Locate the cell with the specified text and output its (x, y) center coordinate. 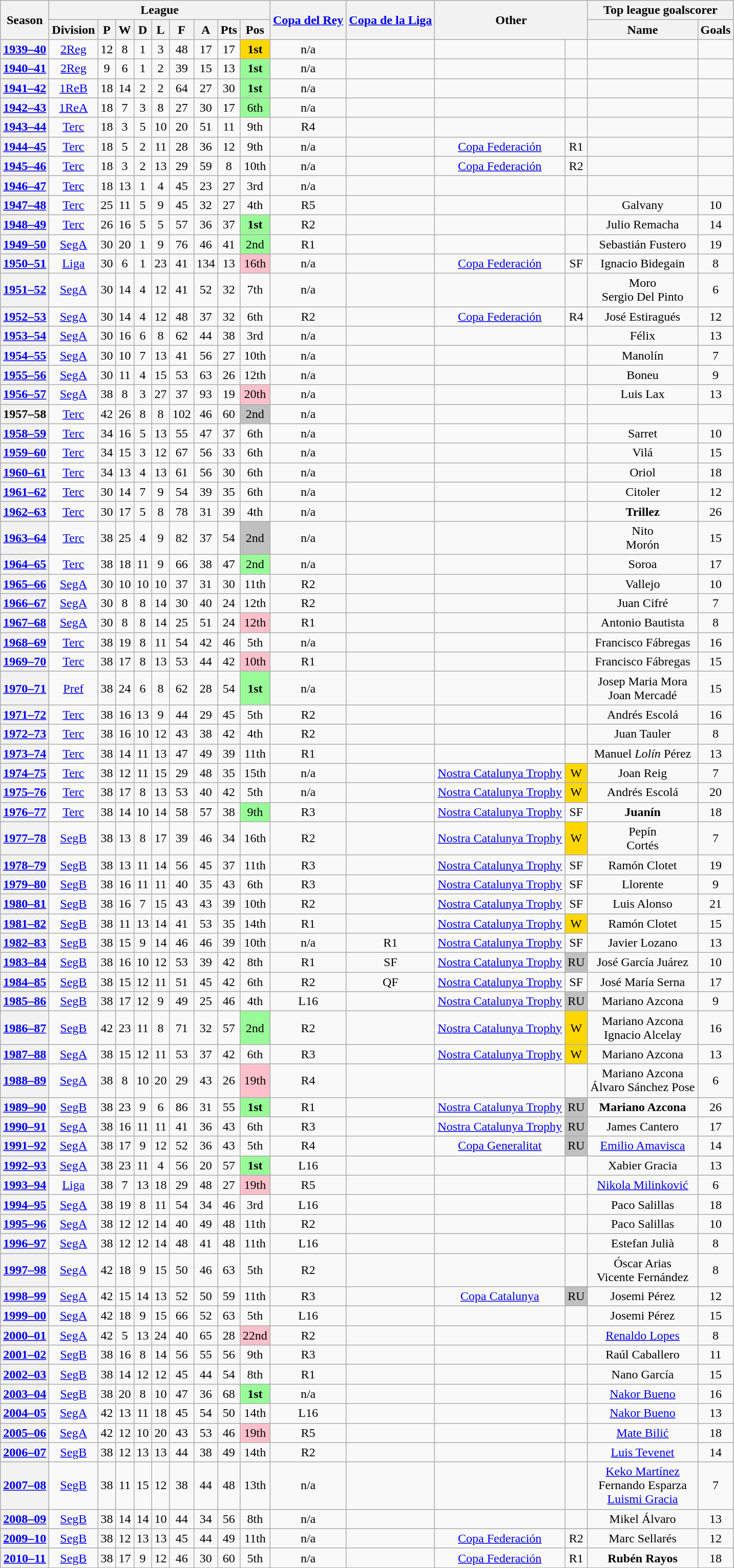
1959–60 (25, 453)
Name (642, 30)
1994–95 (25, 1204)
1957–58 (25, 414)
1970–71 (25, 688)
1945–46 (25, 166)
1952–53 (25, 317)
F (181, 30)
1951–52 (25, 290)
Galvany (642, 205)
Marc Sellarés (642, 1538)
93 (206, 394)
86 (181, 1107)
Óscar Arias Vicente Fernández (642, 1269)
Copa de la Liga (390, 20)
Season (25, 20)
Félix (642, 336)
1949–50 (25, 244)
76 (181, 244)
1992–93 (25, 1165)
Pepín Cortés (642, 838)
Soroa (642, 564)
13th (255, 1486)
James Cantero (642, 1126)
Keko Martínez Fernando Esparza Luismi Gracia (642, 1486)
58 (181, 812)
Nito Morón (642, 538)
Ignacio Bidegain (642, 264)
L (161, 30)
1976–77 (25, 812)
League (160, 10)
Juan Tauler (642, 734)
José Estiragués (642, 317)
1996–97 (25, 1243)
1ReB (74, 88)
1987–88 (25, 1054)
Raúl Caballero (642, 1355)
Josep Maria Mora Joan Mercadé (642, 688)
1946–47 (25, 185)
2007–08 (25, 1486)
Manuel Lolín Pérez (642, 754)
Vallejo (642, 583)
1995–96 (25, 1224)
1978–79 (25, 865)
1990–91 (25, 1126)
Luis Tevenet (642, 1452)
Manolín (642, 356)
Mariano Azcona Ignacio Alcelay (642, 1028)
Nano García (642, 1374)
Nikola Milinković (642, 1185)
Mariano Azcona Álvaro Sánchez Pose (642, 1081)
D (142, 30)
Boneu (642, 375)
1981–82 (25, 924)
Estefan Julià (642, 1243)
Mate Bilić (642, 1433)
1965–66 (25, 583)
Rubén Rayos (642, 1558)
2006–07 (25, 1452)
Other (511, 20)
Vilá (642, 453)
33 (228, 453)
Copa Catalunya (500, 1297)
1982–83 (25, 943)
Renaldo Lopes (642, 1335)
102 (181, 414)
Trillez (642, 511)
65 (206, 1335)
1961–62 (25, 492)
Copa Generalitat (500, 1146)
1962–63 (25, 511)
1979–80 (25, 884)
P (107, 30)
71 (181, 1028)
2010–11 (25, 1558)
Mikel Álvaro (642, 1519)
Division (74, 30)
Julio Remacha (642, 224)
1958–59 (25, 433)
Citoler (642, 492)
1960–61 (25, 472)
Juanín (642, 812)
1954–55 (25, 356)
Luis Alonso (642, 904)
134 (206, 264)
1975–76 (25, 792)
Pos (255, 30)
Top league goalscorer (661, 10)
78 (181, 511)
2003–04 (25, 1394)
1993–94 (25, 1185)
José María Serna (642, 982)
1985–86 (25, 1001)
Sarret (642, 433)
Joan Reig (642, 773)
Oriol (642, 472)
1940–41 (25, 69)
1948–49 (25, 224)
1989–90 (25, 1107)
Antonio Bautista (642, 623)
1971–72 (25, 715)
1963–64 (25, 538)
1972–73 (25, 734)
67 (181, 453)
1942–43 (25, 108)
Juan Cifré (642, 603)
1956–57 (25, 394)
1966–67 (25, 603)
Sebastián Fustero (642, 244)
1944–45 (25, 147)
1988–89 (25, 1081)
64 (181, 88)
2004–05 (25, 1413)
A (206, 30)
2005–06 (25, 1433)
1984–85 (25, 982)
1983–84 (25, 963)
Goals (716, 30)
1980–81 (25, 904)
1974–75 (25, 773)
20th (255, 394)
1986–87 (25, 1028)
José García Juárez (642, 963)
1964–65 (25, 564)
1950–51 (25, 264)
Moro Sergio Del Pinto (642, 290)
1973–74 (25, 754)
1939–40 (25, 49)
Luis Lax (642, 394)
2008–09 (25, 1519)
1943–44 (25, 127)
Copa del Rey (308, 20)
Xabier Gracia (642, 1165)
1947–48 (25, 205)
61 (181, 472)
Pts (228, 30)
1967–68 (25, 623)
1997–98 (25, 1269)
15th (255, 773)
1941–42 (25, 88)
1955–56 (25, 375)
2001–02 (25, 1355)
21 (716, 904)
2002–03 (25, 1374)
Javier Lozano (642, 943)
Llorente (642, 884)
68 (228, 1394)
2009–10 (25, 1538)
1953–54 (25, 336)
1991–92 (25, 1146)
1999–00 (25, 1316)
22nd (255, 1335)
1ReA (74, 108)
1998–99 (25, 1297)
1977–78 (25, 838)
7th (255, 290)
82 (181, 538)
QF (390, 982)
1968–69 (25, 642)
Pref (74, 688)
2000–01 (25, 1335)
Emilio Amavisca (642, 1146)
1969–70 (25, 662)
